Search for the cell housing the specified text and yield its [X, Y] center coordinate. 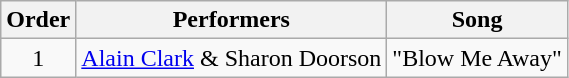
Alain Clark & Sharon Doorson [232, 58]
Song [477, 20]
"Blow Me Away" [477, 58]
1 [38, 58]
Performers [232, 20]
Order [38, 20]
